Locate the cell with the specified text and output its [x, y] center coordinate. 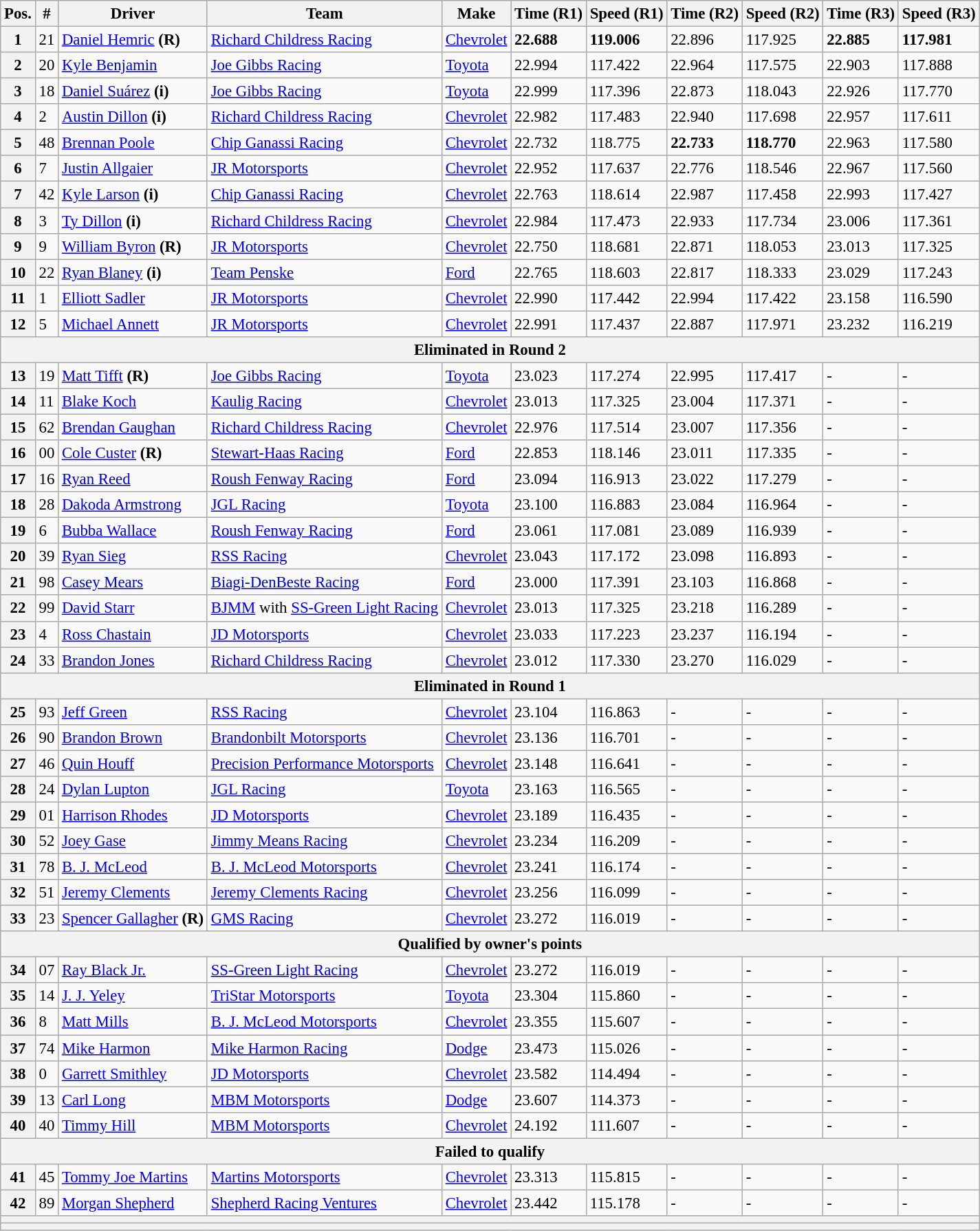
Joey Gase [133, 841]
0 [47, 1074]
23.103 [705, 582]
115.607 [627, 1022]
118.546 [783, 168]
Ty Dillon (i) [133, 221]
116.913 [627, 479]
117.483 [627, 117]
22.967 [861, 168]
116.863 [627, 712]
23.061 [549, 531]
Casey Mears [133, 582]
22.964 [705, 65]
Timmy Hill [133, 1125]
23.000 [549, 582]
Bubba Wallace [133, 531]
Qualified by owner's points [490, 944]
Brandon Jones [133, 660]
25 [18, 712]
117.575 [783, 65]
00 [47, 453]
Harrison Rhodes [133, 815]
117.427 [939, 195]
119.006 [627, 40]
117.442 [627, 298]
116.883 [627, 505]
22.853 [549, 453]
35 [18, 996]
SS-Green Light Racing [325, 970]
26 [18, 738]
117.396 [627, 91]
116.939 [783, 531]
23.094 [549, 479]
116.194 [783, 634]
Michael Annett [133, 324]
Elliott Sadler [133, 298]
23.442 [549, 1203]
Speed (R2) [783, 14]
Driver [133, 14]
22.776 [705, 168]
118.775 [627, 143]
117.611 [939, 117]
116.099 [627, 893]
117.971 [783, 324]
Speed (R3) [939, 14]
Matt Tifft (R) [133, 375]
12 [18, 324]
117.560 [939, 168]
117.770 [939, 91]
116.435 [627, 815]
116.893 [783, 556]
Ross Chastain [133, 634]
93 [47, 712]
118.614 [627, 195]
23.355 [549, 1022]
Brendan Gaughan [133, 427]
B. J. McLeod [133, 867]
118.146 [627, 453]
22.926 [861, 91]
99 [47, 609]
74 [47, 1048]
Precision Performance Motorsports [325, 763]
# [47, 14]
22.763 [549, 195]
23.136 [549, 738]
Make [476, 14]
114.373 [627, 1100]
Brennan Poole [133, 143]
Time (R1) [549, 14]
Blake Koch [133, 402]
22.990 [549, 298]
J. J. Yeley [133, 996]
115.815 [627, 1177]
Quin Houff [133, 763]
23.270 [705, 660]
45 [47, 1177]
23.104 [549, 712]
117.580 [939, 143]
23.033 [549, 634]
Stewart-Haas Racing [325, 453]
23.304 [549, 996]
22.871 [705, 246]
David Starr [133, 609]
GMS Racing [325, 919]
117.172 [627, 556]
Mike Harmon Racing [325, 1048]
23.256 [549, 893]
Time (R3) [861, 14]
23.089 [705, 531]
46 [47, 763]
22.750 [549, 246]
22.991 [549, 324]
115.026 [627, 1048]
Time (R2) [705, 14]
116.590 [939, 298]
Tommy Joe Martins [133, 1177]
Jeremy Clements Racing [325, 893]
22.993 [861, 195]
23.029 [861, 272]
30 [18, 841]
BJMM with SS-Green Light Racing [325, 609]
117.361 [939, 221]
89 [47, 1203]
116.964 [783, 505]
116.174 [627, 867]
Dakoda Armstrong [133, 505]
22.732 [549, 143]
62 [47, 427]
117.981 [939, 40]
22.957 [861, 117]
Team [325, 14]
98 [47, 582]
23.163 [549, 789]
23.607 [549, 1100]
116.868 [783, 582]
23.189 [549, 815]
117.081 [627, 531]
Ryan Sieg [133, 556]
22.817 [705, 272]
114.494 [627, 1074]
48 [47, 143]
116.701 [627, 738]
22.982 [549, 117]
22.999 [549, 91]
10 [18, 272]
Austin Dillon (i) [133, 117]
117.279 [783, 479]
23.232 [861, 324]
Brandonbilt Motorsports [325, 738]
23.007 [705, 427]
117.356 [783, 427]
23.084 [705, 505]
23.218 [705, 609]
117.243 [939, 272]
23.098 [705, 556]
117.698 [783, 117]
118.043 [783, 91]
23.022 [705, 479]
22.933 [705, 221]
01 [47, 815]
23.004 [705, 402]
118.681 [627, 246]
Failed to qualify [490, 1151]
116.029 [783, 660]
23.473 [549, 1048]
115.178 [627, 1203]
22.873 [705, 91]
22.963 [861, 143]
118.053 [783, 246]
Ray Black Jr. [133, 970]
23.023 [549, 375]
23.043 [549, 556]
Ryan Blaney (i) [133, 272]
78 [47, 867]
22.995 [705, 375]
Dylan Lupton [133, 789]
23.012 [549, 660]
Garrett Smithley [133, 1074]
116.219 [939, 324]
118.770 [783, 143]
Morgan Shepherd [133, 1203]
Biagi-DenBeste Racing [325, 582]
117.637 [627, 168]
27 [18, 763]
38 [18, 1074]
23.582 [549, 1074]
15 [18, 427]
115.860 [627, 996]
22.896 [705, 40]
118.333 [783, 272]
23.006 [861, 221]
07 [47, 970]
Matt Mills [133, 1022]
Shepherd Racing Ventures [325, 1203]
17 [18, 479]
37 [18, 1048]
117.473 [627, 221]
William Byron (R) [133, 246]
Martins Motorsports [325, 1177]
116.289 [783, 609]
36 [18, 1022]
Pos. [18, 14]
22.987 [705, 195]
22.984 [549, 221]
23.158 [861, 298]
117.223 [627, 634]
34 [18, 970]
117.437 [627, 324]
117.335 [783, 453]
116.641 [627, 763]
22.765 [549, 272]
22.733 [705, 143]
117.458 [783, 195]
118.603 [627, 272]
Brandon Brown [133, 738]
23.100 [549, 505]
22.688 [549, 40]
117.274 [627, 375]
Speed (R1) [627, 14]
111.607 [627, 1125]
23.313 [549, 1177]
23.234 [549, 841]
117.330 [627, 660]
31 [18, 867]
Kyle Larson (i) [133, 195]
24.192 [549, 1125]
41 [18, 1177]
23.241 [549, 867]
Carl Long [133, 1100]
117.391 [627, 582]
Jimmy Means Racing [325, 841]
51 [47, 893]
90 [47, 738]
Kaulig Racing [325, 402]
117.888 [939, 65]
Eliminated in Round 1 [490, 686]
23.011 [705, 453]
29 [18, 815]
Mike Harmon [133, 1048]
Justin Allgaier [133, 168]
22.887 [705, 324]
22.885 [861, 40]
23.148 [549, 763]
Daniel Hemric (R) [133, 40]
22.940 [705, 117]
116.565 [627, 789]
117.371 [783, 402]
Kyle Benjamin [133, 65]
23.237 [705, 634]
117.925 [783, 40]
Eliminated in Round 2 [490, 350]
Daniel Suárez (i) [133, 91]
117.417 [783, 375]
32 [18, 893]
Jeff Green [133, 712]
117.514 [627, 427]
Cole Custer (R) [133, 453]
52 [47, 841]
22.976 [549, 427]
Jeremy Clements [133, 893]
TriStar Motorsports [325, 996]
22.903 [861, 65]
117.734 [783, 221]
116.209 [627, 841]
Team Penske [325, 272]
Spencer Gallagher (R) [133, 919]
22.952 [549, 168]
Ryan Reed [133, 479]
